Detect which cell encompasses the target text, then output its (x, y) center coordinate. 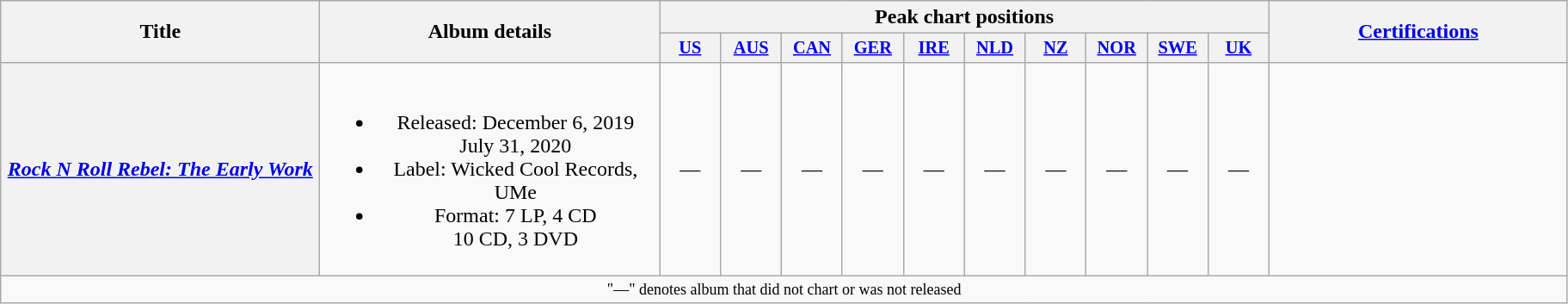
Album details (490, 32)
NLD (994, 48)
CAN (812, 48)
SWE (1178, 48)
Title (160, 32)
Peak chart positions (965, 17)
UK (1239, 48)
IRE (934, 48)
NZ (1056, 48)
US (690, 48)
Certifications (1417, 32)
GER (872, 48)
Rock N Roll Rebel: The Early Work (160, 169)
"—" denotes album that did not chart or was not released (784, 289)
AUS (752, 48)
Released: December 6, 2019July 31, 2020Label: Wicked Cool Records, UMeFormat: 7 LP, 4 CD10 CD, 3 DVD (490, 169)
NOR (1116, 48)
